Return [x, y] of the center of cell containing provided text 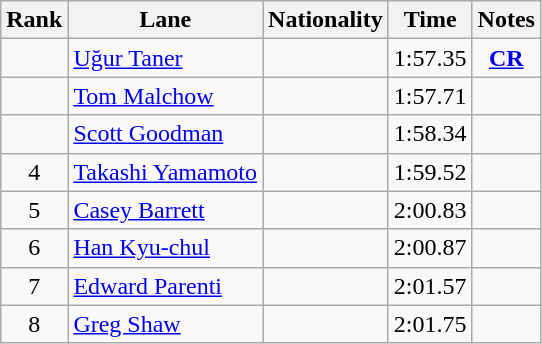
Edward Parenti [166, 286]
Casey Barrett [166, 210]
5 [34, 210]
2:01.75 [430, 324]
1:57.35 [430, 58]
Rank [34, 20]
4 [34, 172]
1:57.71 [430, 96]
Takashi Yamamoto [166, 172]
2:01.57 [430, 286]
6 [34, 248]
2:00.87 [430, 248]
Time [430, 20]
2:00.83 [430, 210]
8 [34, 324]
1:59.52 [430, 172]
Nationality [326, 20]
Tom Malchow [166, 96]
CR [506, 58]
Uğur Taner [166, 58]
Lane [166, 20]
7 [34, 286]
Notes [506, 20]
Han Kyu-chul [166, 248]
Greg Shaw [166, 324]
1:58.34 [430, 134]
Scott Goodman [166, 134]
